For the text-containing cell, return its midpoint in [X, Y] coordinate format. 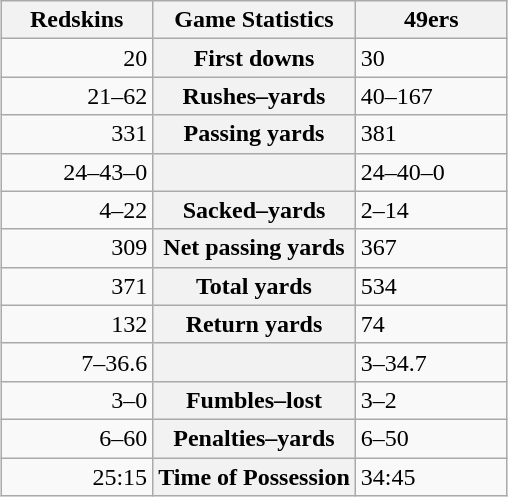
24–43–0 [77, 172]
49ers [431, 20]
371 [77, 286]
34:45 [431, 477]
Redskins [77, 20]
Fumbles–lost [254, 400]
Penalties–yards [254, 438]
Time of Possession [254, 477]
331 [77, 134]
2–14 [431, 210]
Sacked–yards [254, 210]
3–34.7 [431, 362]
6–50 [431, 438]
Net passing yards [254, 248]
20 [77, 58]
3–0 [77, 400]
309 [77, 248]
25:15 [77, 477]
132 [77, 324]
6–60 [77, 438]
Total yards [254, 286]
40–167 [431, 96]
4–22 [77, 210]
Passing yards [254, 134]
Return yards [254, 324]
Rushes–yards [254, 96]
367 [431, 248]
First downs [254, 58]
21–62 [77, 96]
Game Statistics [254, 20]
381 [431, 134]
74 [431, 324]
30 [431, 58]
3–2 [431, 400]
7–36.6 [77, 362]
24–40–0 [431, 172]
534 [431, 286]
